Provide the (x, y) coordinate of the cell's center where the given text is located.  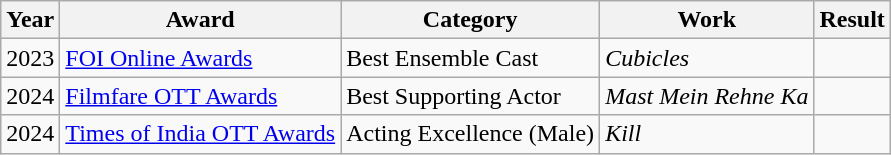
Year (30, 20)
Filmfare OTT Awards (200, 96)
Cubicles (707, 58)
Kill (707, 134)
Best Supporting Actor (470, 96)
Best Ensemble Cast (470, 58)
Mast Mein Rehne Ka (707, 96)
Result (852, 20)
Work (707, 20)
Award (200, 20)
2023 (30, 58)
Category (470, 20)
Acting Excellence (Male) (470, 134)
FOI Online Awards (200, 58)
Times of India OTT Awards (200, 134)
